Extract the (x, y) coordinate from the center of the cell holding the provided text.  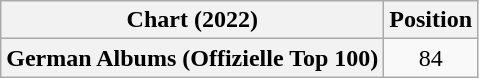
Position (431, 20)
German Albums (Offizielle Top 100) (192, 58)
84 (431, 58)
Chart (2022) (192, 20)
